Provide the [X, Y] coordinate of the cell's center where the given text is located.  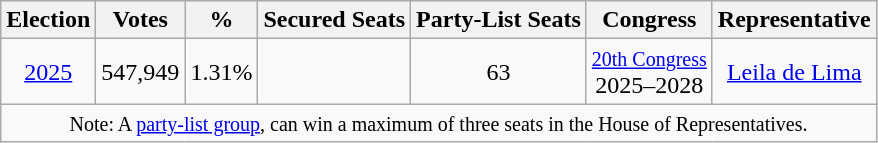
63 [499, 72]
2025 [48, 72]
% [222, 20]
Secured Seats [334, 20]
Votes [140, 20]
Congress [649, 20]
Leila de Lima [794, 72]
547,949 [140, 72]
1.31% [222, 72]
Party-List Seats [499, 20]
Representative [794, 20]
Note: A party-list group, can win a maximum of three seats in the House of Representatives. [439, 123]
Election [48, 20]
20th Congress2025–2028 [649, 72]
